Return the (x, y) coordinate for the center point of the cell that contains the specified text.  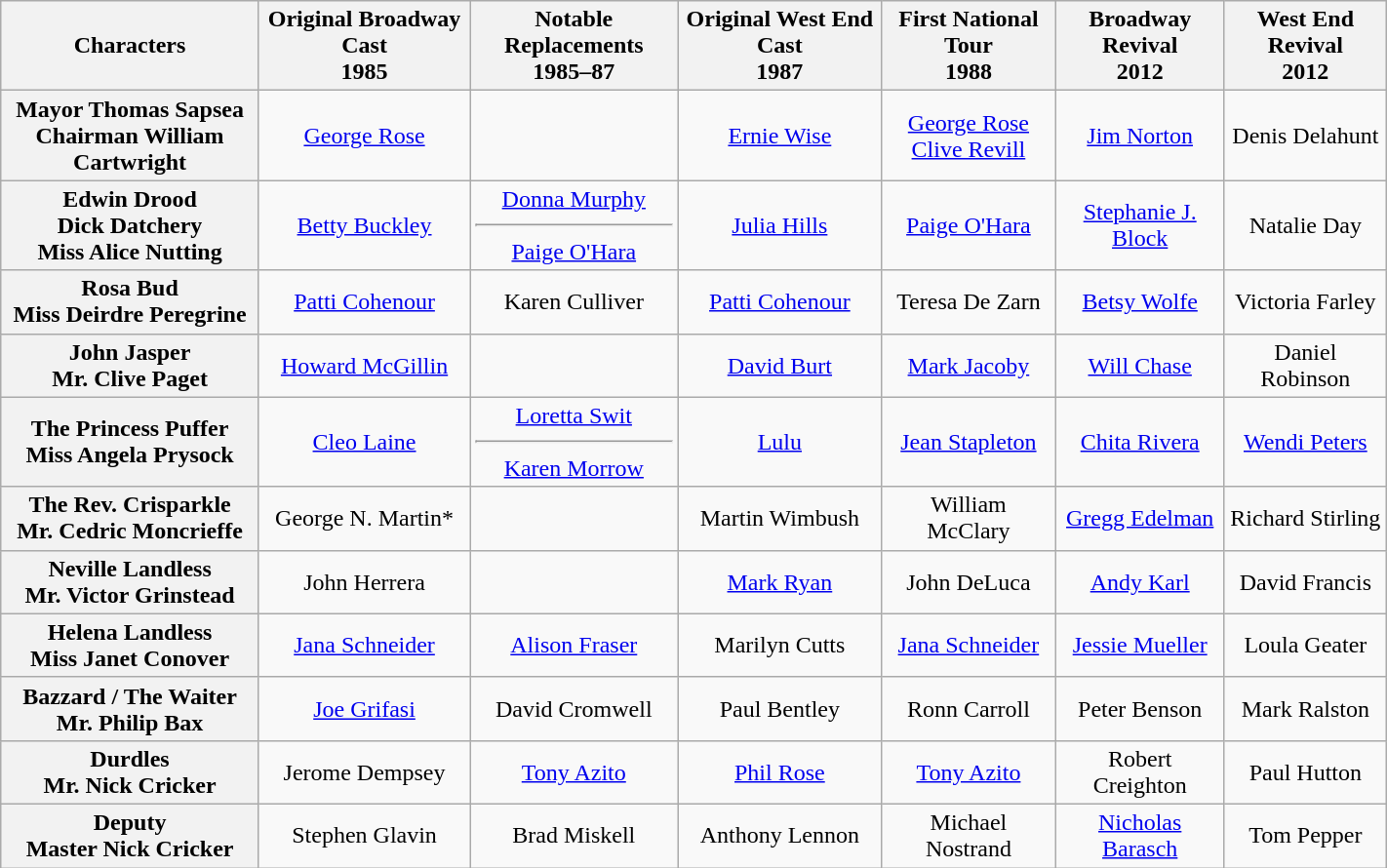
Chita Rivera (1140, 442)
Stephanie J. Block (1140, 225)
Julia Hills (780, 225)
Loula Geater (1305, 646)
West End Revival2012 (1305, 46)
Donna MurphyPaige O'Hara (574, 225)
Characters (131, 46)
Michael Nostrand (969, 835)
Alison Fraser (574, 646)
Jerome Dempsey (364, 772)
Brad Miskell (574, 835)
Jean Stapleton (969, 442)
Deputy Master Nick Cricker (131, 835)
Jessie Mueller (1140, 646)
John DeLuca (969, 581)
Howard McGillin (364, 365)
Mark Ryan (780, 581)
First National Tour1988 (969, 46)
Tom Pepper (1305, 835)
Mark Ralston (1305, 708)
Jim Norton (1140, 136)
Joe Grifasi (364, 708)
Neville Landless Mr. Victor Grinstead (131, 581)
George RoseClive Revill (969, 136)
Betsy Wolfe (1140, 302)
Cleo Laine (364, 442)
Mark Jacoby (969, 365)
Daniel Robinson (1305, 365)
John Jasper Mr. Clive Paget (131, 365)
Lulu (780, 442)
Victoria Farley (1305, 302)
Gregg Edelman (1140, 519)
Original Broadway Cast1985 (364, 46)
Paul Hutton (1305, 772)
John Herrera (364, 581)
George N. Martin* (364, 519)
Andy Karl (1140, 581)
Marilyn Cutts (780, 646)
Notable Replacements1985–87 (574, 46)
Edwin Drood Dick Datchery Miss Alice Nutting (131, 225)
George Rose (364, 136)
Loretta SwitKaren Morrow (574, 442)
Paige O'Hara (969, 225)
Betty Buckley (364, 225)
Karen Culliver (574, 302)
Robert Creighton (1140, 772)
Teresa De Zarn (969, 302)
David Francis (1305, 581)
Durdles Mr. Nick Cricker (131, 772)
The Princess Puffer Miss Angela Prysock (131, 442)
Mayor Thomas Sapsea Chairman William Cartwright (131, 136)
The Rev. Crisparkle Mr. Cedric Moncrieffe (131, 519)
Peter Benson (1140, 708)
Richard Stirling (1305, 519)
Martin Wimbush (780, 519)
Broadway Revival2012 (1140, 46)
Helena Landless Miss Janet Conover (131, 646)
Bazzard / The Waiter Mr. Philip Bax (131, 708)
David Burt (780, 365)
Rosa Bud Miss Deirdre Peregrine (131, 302)
Natalie Day (1305, 225)
Wendi Peters (1305, 442)
William McClary (969, 519)
Will Chase (1140, 365)
Denis Delahunt (1305, 136)
Phil Rose (780, 772)
Paul Bentley (780, 708)
Anthony Lennon (780, 835)
Ernie Wise (780, 136)
Nicholas Barasch (1140, 835)
Ronn Carroll (969, 708)
Stephen Glavin (364, 835)
Original West End Cast1987 (780, 46)
David Cromwell (574, 708)
